Detect which cell encompasses the target text, then output its (X, Y) center coordinate. 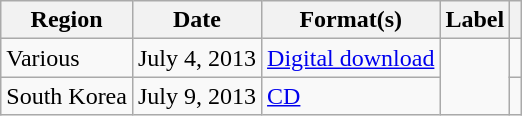
Label (475, 20)
CD (351, 96)
South Korea (67, 96)
Format(s) (351, 20)
July 4, 2013 (196, 58)
Various (67, 58)
Digital download (351, 58)
July 9, 2013 (196, 96)
Region (67, 20)
Date (196, 20)
